Extract the [X, Y] coordinate from the center of the cell holding the provided text.  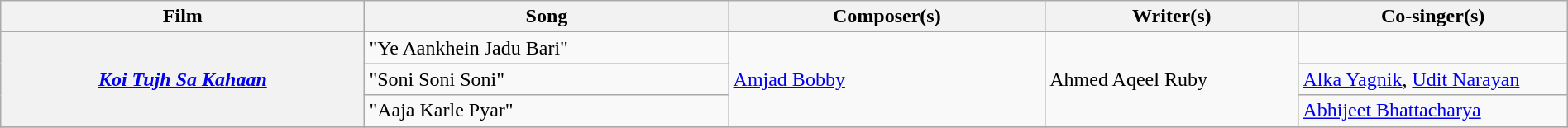
Abhijeet Bhattacharya [1432, 111]
Writer(s) [1172, 17]
Song [547, 17]
Alka Yagnik, Udit Narayan [1432, 79]
Film [183, 17]
Amjad Bobby [887, 79]
Composer(s) [887, 17]
Co-singer(s) [1432, 17]
"Aaja Karle Pyar" [547, 111]
"Ye Aankhein Jadu Bari" [547, 48]
Ahmed Aqeel Ruby [1172, 79]
Koi Tujh Sa Kahaan [183, 79]
"Soni Soni Soni" [547, 79]
